Output the (x, y) coordinate of the center of the cell containing the given text.  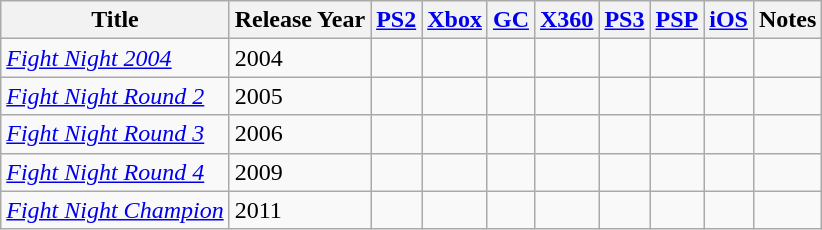
Release Year (300, 20)
Fight Night Round 4 (115, 172)
GC (510, 20)
PS2 (396, 20)
Fight Night Champion (115, 210)
Title (115, 20)
iOS (729, 20)
2006 (300, 134)
Fight Night Round 2 (115, 96)
Fight Night Round 3 (115, 134)
Notes (787, 20)
2009 (300, 172)
2005 (300, 96)
2004 (300, 58)
Xbox (455, 20)
2011 (300, 210)
X360 (566, 20)
PS3 (624, 20)
PSP (677, 20)
Fight Night 2004 (115, 58)
